Find where the given text appears and provide that cell's center as (X, Y) coordinate. 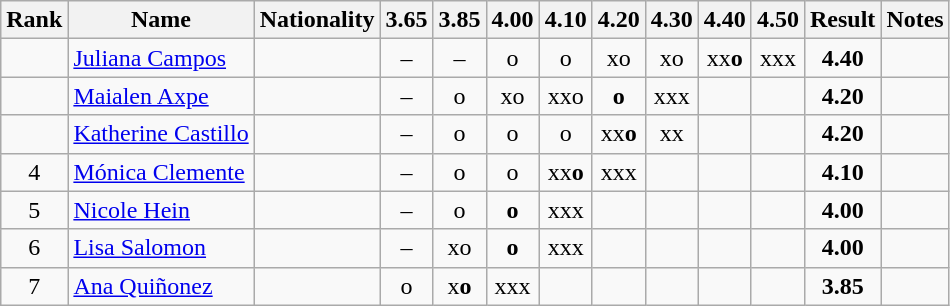
Result (842, 20)
Name (161, 20)
Maialen Axpe (161, 96)
Mónica Clemente (161, 172)
Lisa Salomon (161, 248)
Nicole Hein (161, 210)
4.30 (672, 20)
Rank (34, 20)
3.65 (406, 20)
Ana Quiñonez (161, 286)
5 (34, 210)
6 (34, 248)
Notes (915, 20)
4 (34, 172)
Katherine Castillo (161, 134)
7 (34, 286)
4.50 (778, 20)
xx (672, 134)
Nationality (317, 20)
Juliana Campos (161, 58)
